Extract the (X, Y) coordinate from the center of the cell holding the provided text.  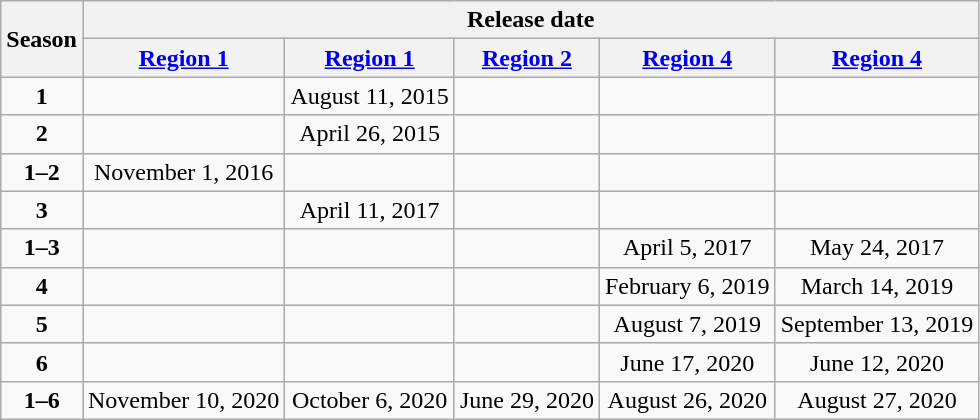
August 7, 2019 (687, 324)
June 17, 2020 (687, 362)
November 10, 2020 (183, 400)
June 12, 2020 (877, 362)
4 (42, 286)
November 1, 2016 (183, 172)
1–2 (42, 172)
September 13, 2019 (877, 324)
5 (42, 324)
August 27, 2020 (877, 400)
1 (42, 96)
June 29, 2020 (526, 400)
Season (42, 39)
May 24, 2017 (877, 248)
1–6 (42, 400)
Release date (530, 20)
April 26, 2015 (370, 134)
April 5, 2017 (687, 248)
March 14, 2019 (877, 286)
3 (42, 210)
Region 2 (526, 58)
2 (42, 134)
1–3 (42, 248)
February 6, 2019 (687, 286)
August 26, 2020 (687, 400)
October 6, 2020 (370, 400)
April 11, 2017 (370, 210)
6 (42, 362)
August 11, 2015 (370, 96)
